Capture the cell that displays the provided text and extract its (X, Y) central coordinate. 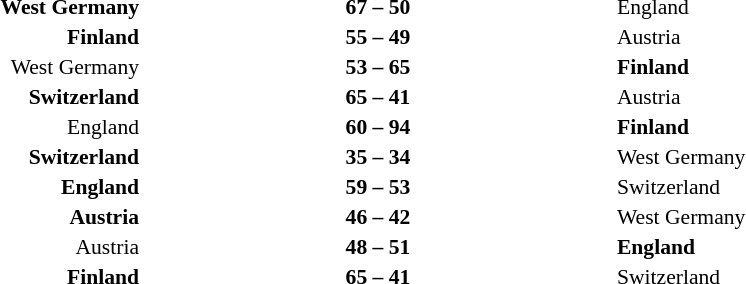
55 – 49 (378, 37)
48 – 51 (378, 247)
60 – 94 (378, 127)
53 – 65 (378, 67)
35 – 34 (378, 157)
46 – 42 (378, 217)
65 – 41 (378, 97)
59 – 53 (378, 187)
